Output the [x, y] coordinate of the center of the cell containing the given text.  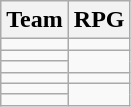
RPG [99, 20]
Team [35, 20]
